Search for the cell housing the specified text and yield its (X, Y) center coordinate. 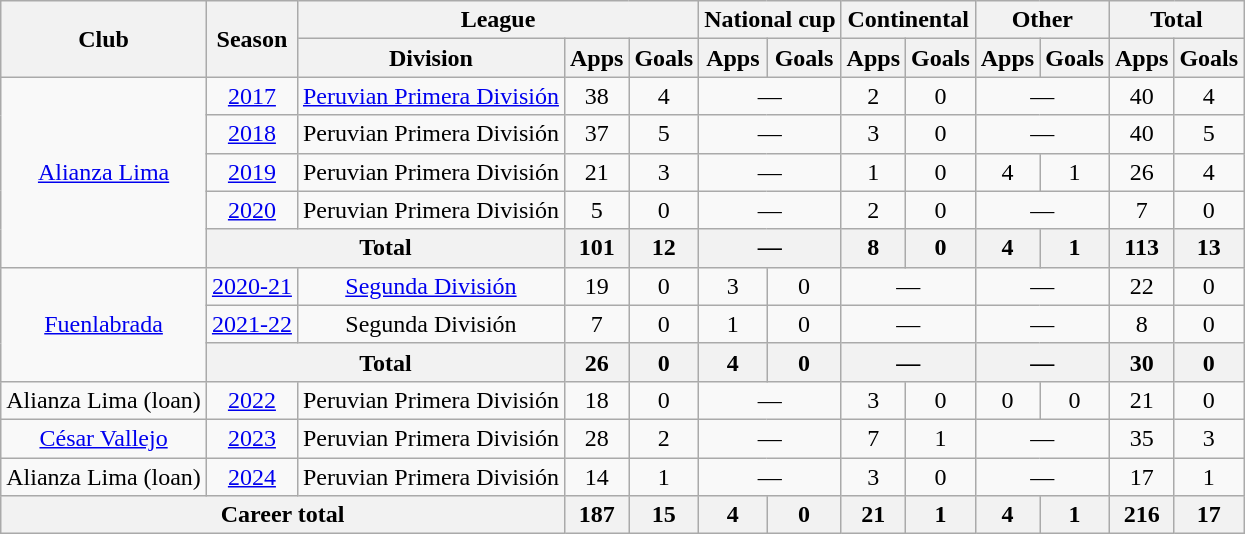
2018 (252, 134)
30 (1141, 362)
2019 (252, 172)
Division (430, 58)
Season (252, 39)
187 (596, 515)
113 (1141, 248)
National cup (770, 20)
12 (664, 248)
19 (596, 286)
38 (596, 96)
14 (596, 477)
15 (664, 515)
35 (1141, 438)
2021-22 (252, 324)
2020 (252, 210)
2022 (252, 400)
216 (1141, 515)
2020-21 (252, 286)
13 (1209, 248)
Other (1042, 20)
18 (596, 400)
Alianza Lima (104, 172)
Club (104, 39)
2017 (252, 96)
2023 (252, 438)
League (498, 20)
Career total (283, 515)
Continental (908, 20)
22 (1141, 286)
Fuenlabrada (104, 324)
101 (596, 248)
37 (596, 134)
2024 (252, 477)
28 (596, 438)
César Vallejo (104, 438)
